Search for the cell housing the specified text and yield its [x, y] center coordinate. 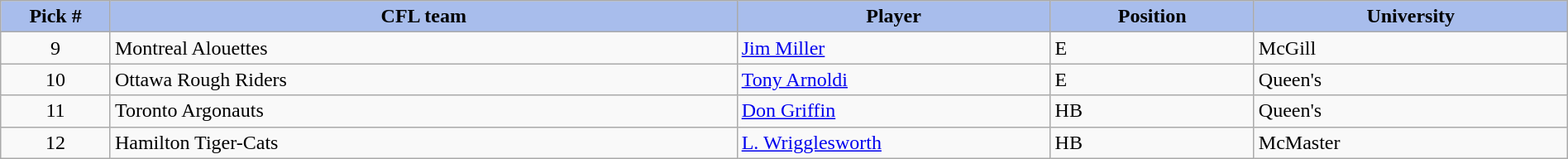
Montreal Alouettes [423, 48]
McGill [1411, 48]
CFL team [423, 17]
Ottawa Rough Riders [423, 79]
Tony Arnoldi [893, 79]
11 [56, 111]
Don Griffin [893, 111]
9 [56, 48]
University [1411, 17]
Position [1152, 17]
Toronto Argonauts [423, 111]
McMaster [1411, 142]
L. Wrigglesworth [893, 142]
Hamilton Tiger-Cats [423, 142]
Player [893, 17]
Jim Miller [893, 48]
Pick # [56, 17]
12 [56, 142]
10 [56, 79]
